Locate the cell with the specified text and output its [x, y] center coordinate. 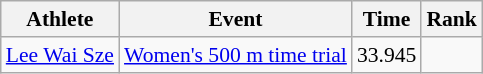
Event [236, 19]
Athlete [60, 19]
Rank [452, 19]
Lee Wai Sze [60, 55]
33.945 [386, 55]
Time [386, 19]
Women's 500 m time trial [236, 55]
